Output the (X, Y) coordinate of the center of the cell containing the given text.  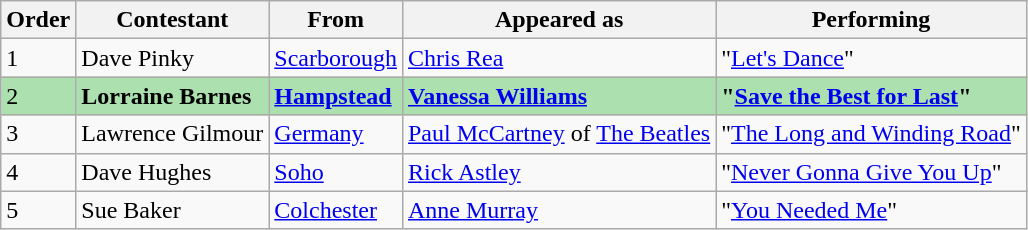
"You Needed Me" (872, 210)
4 (38, 172)
Sue Baker (172, 210)
Dave Hughes (172, 172)
Dave Pinky (172, 58)
Soho (336, 172)
Vanessa Williams (558, 96)
Appeared as (558, 20)
3 (38, 134)
2 (38, 96)
Scarborough (336, 58)
"Let's Dance" (872, 58)
"Never Gonna Give You Up" (872, 172)
"The Long and Winding Road" (872, 134)
Lawrence Gilmour (172, 134)
Chris Rea (558, 58)
5 (38, 210)
Performing (872, 20)
Lorraine Barnes (172, 96)
Paul McCartney of The Beatles (558, 134)
Anne Murray (558, 210)
"Save the Best for Last" (872, 96)
Rick Astley (558, 172)
1 (38, 58)
From (336, 20)
Germany (336, 134)
Contestant (172, 20)
Colchester (336, 210)
Hampstead (336, 96)
Order (38, 20)
